Identify which cell holds the provided text, then report its [X, Y] central coordinate. 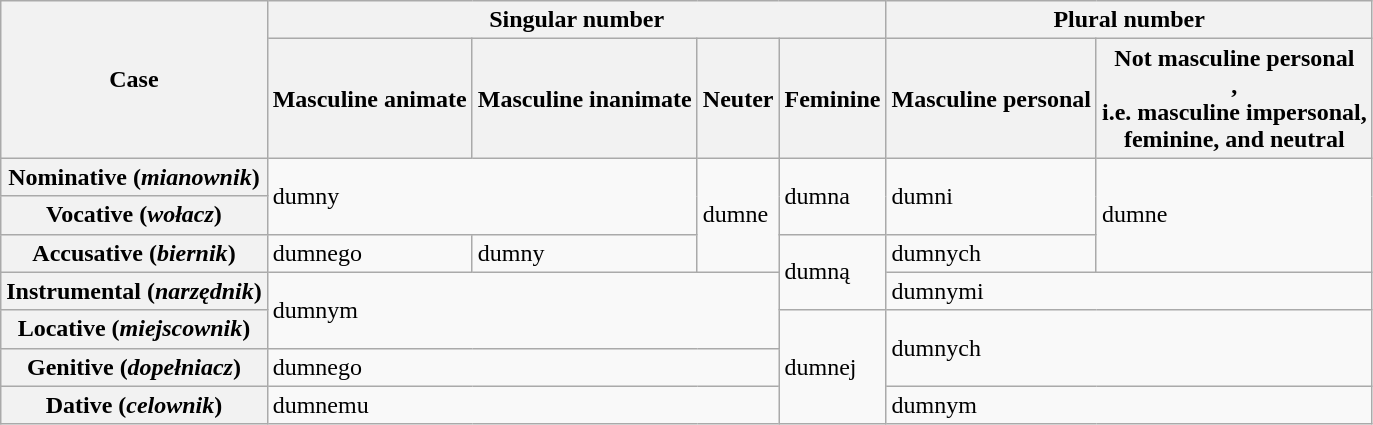
Accusative (biernik) [134, 253]
Genitive (dopełniacz) [134, 367]
dumnymi [1129, 291]
dumna [832, 196]
Singular number [576, 20]
Neuter [738, 98]
dumnej [832, 367]
Masculine personal [991, 98]
dumni [991, 196]
Masculine inanimate [584, 98]
dumną [832, 272]
dumnemu [523, 405]
Not masculine personal , i.e. masculine impersonal, feminine, and neutral [1234, 98]
Feminine [832, 98]
Vocative (wołacz) [134, 215]
Masculine animate [370, 98]
Case [134, 80]
Instrumental (narzędnik) [134, 291]
Nominative (mianownik) [134, 177]
Plural number [1129, 20]
Locative (miejscownik) [134, 329]
Dative (celownik) [134, 405]
